Detect which cell encompasses the target text, then output its [X, Y] center coordinate. 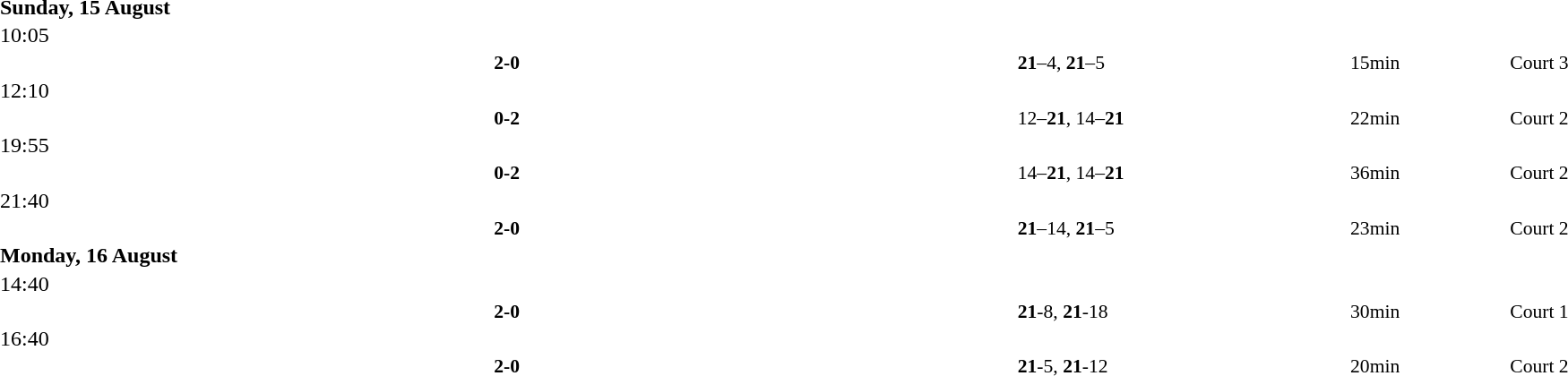
22min [1428, 118]
12–21, 14–21 [1182, 118]
15min [1428, 63]
14–21, 14–21 [1182, 173]
21–4, 21–5 [1182, 63]
30min [1428, 312]
23min [1428, 227]
21-8, 21-18 [1182, 312]
36min [1428, 173]
21–14, 21–5 [1182, 227]
